Return (X, Y) of the center of cell containing provided text 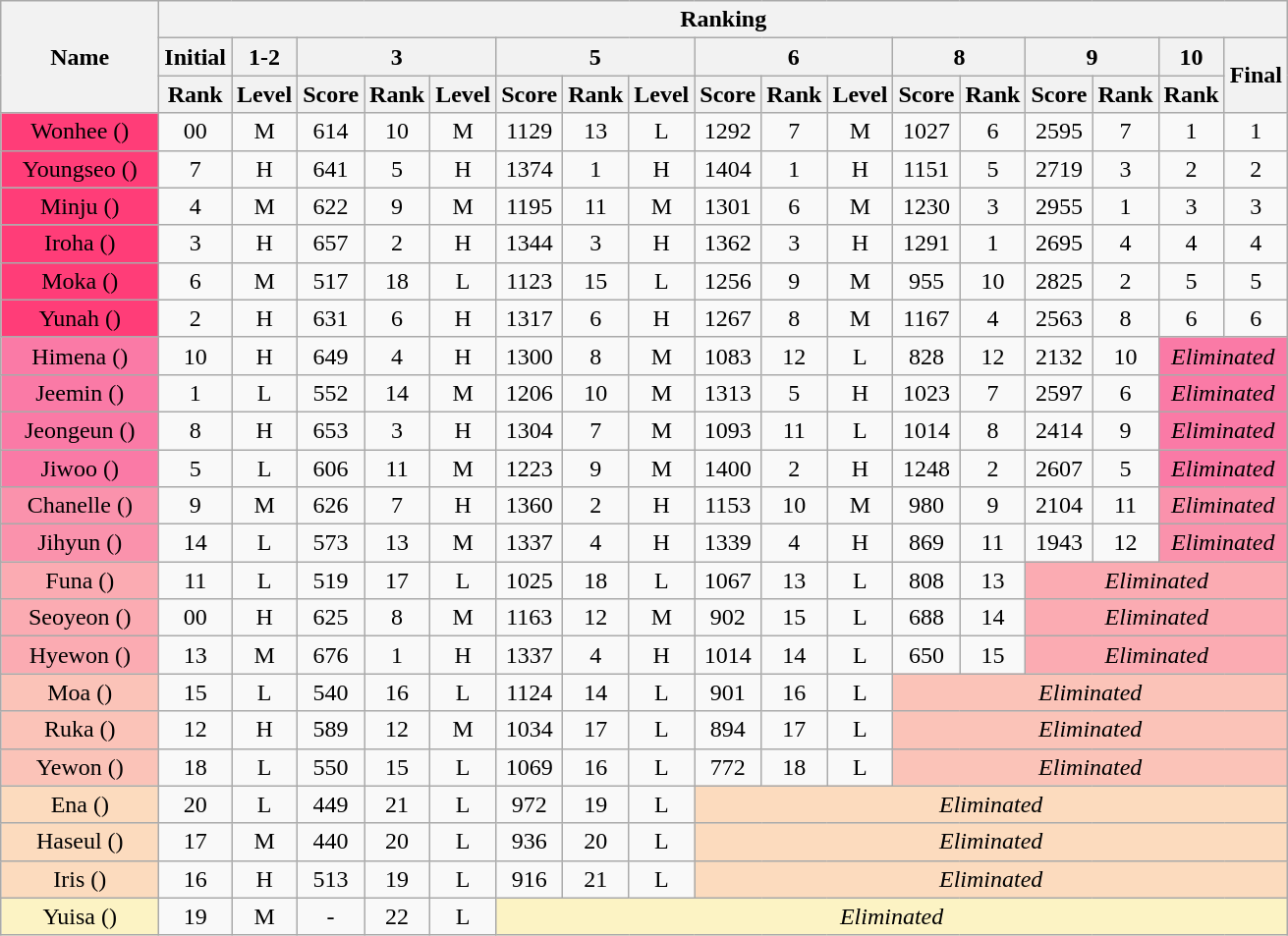
1129 (530, 132)
894 (728, 730)
972 (530, 804)
980 (926, 506)
Yunah () (81, 318)
Moa () (81, 692)
1023 (926, 393)
2597 (1059, 393)
1123 (530, 281)
1301 (728, 206)
2414 (1059, 430)
1313 (728, 393)
1317 (530, 318)
1362 (728, 244)
1404 (728, 169)
688 (926, 618)
631 (331, 318)
Hyewon () (81, 655)
Seoyeon () (81, 618)
1300 (530, 356)
676 (331, 655)
1292 (728, 132)
1-2 (265, 57)
1256 (728, 281)
Minju () (81, 206)
1943 (1059, 543)
1304 (530, 430)
Iris () (81, 879)
Jiwoo () (81, 468)
Haseul () (81, 842)
1223 (530, 468)
Chanelle () (81, 506)
573 (331, 543)
Ena () (81, 804)
1163 (530, 618)
Funa () (81, 580)
Moka () (81, 281)
Initial (196, 57)
772 (728, 767)
2132 (1059, 356)
1230 (926, 206)
550 (331, 767)
517 (331, 281)
Himena () (81, 356)
649 (331, 356)
- (331, 916)
2607 (1059, 468)
Yuisa () (81, 916)
449 (331, 804)
1400 (728, 468)
626 (331, 506)
1267 (728, 318)
606 (331, 468)
1206 (530, 393)
1083 (728, 356)
901 (728, 692)
Jeongeun () (81, 430)
1360 (530, 506)
440 (331, 842)
Wonhee () (81, 132)
869 (926, 543)
2563 (1059, 318)
Ruka () (81, 730)
936 (530, 842)
Youngseo () (81, 169)
1374 (530, 169)
1344 (530, 244)
622 (331, 206)
540 (331, 692)
1124 (530, 692)
1248 (926, 468)
2695 (1059, 244)
519 (331, 580)
1067 (728, 580)
Iroha () (81, 244)
1339 (728, 543)
552 (331, 393)
641 (331, 169)
589 (331, 730)
808 (926, 580)
653 (331, 430)
955 (926, 281)
2595 (1059, 132)
1151 (926, 169)
22 (397, 916)
828 (926, 356)
1167 (926, 318)
Jihyun () (81, 543)
2719 (1059, 169)
1034 (530, 730)
902 (728, 618)
1195 (530, 206)
2825 (1059, 281)
1291 (926, 244)
1069 (530, 767)
Name (81, 57)
1027 (926, 132)
Yewon () (81, 767)
2104 (1059, 506)
916 (530, 879)
657 (331, 244)
614 (331, 132)
Ranking (723, 20)
Final (1256, 76)
1025 (530, 580)
650 (926, 655)
1093 (728, 430)
1153 (728, 506)
Jeemin () (81, 393)
513 (331, 879)
625 (331, 618)
2955 (1059, 206)
